Provide the (X, Y) coordinate of the cell's center where the given text is located.  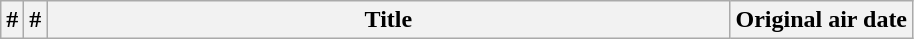
Original air date (822, 20)
Title (388, 20)
